For the text-containing cell, return its midpoint in (x, y) coordinate format. 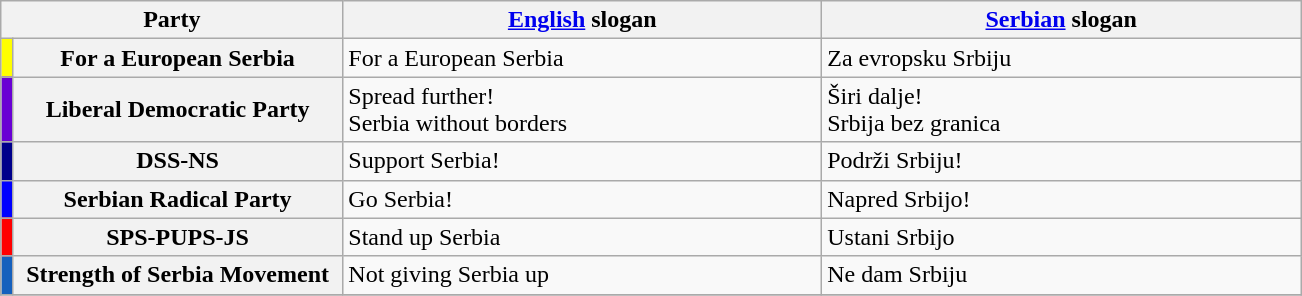
Ustani Srbijo (1062, 237)
DSS-NS (177, 161)
Stand up Serbia (582, 237)
Podrži Srbiju! (1062, 161)
Strength of Serbia Movement (177, 275)
Ne dam Srbiju (1062, 275)
Support Serbia! (582, 161)
SPS-PUPS-JS (177, 237)
Go Serbia! (582, 199)
Za evropsku Srbiju (1062, 58)
English slogan (582, 20)
Napred Srbijo! (1062, 199)
Liberal Democratic Party (177, 110)
Not giving Serbia up (582, 275)
Spread further!Serbia without borders (582, 110)
Serbian Radical Party (177, 199)
Širi dalje! Srbija bez granica (1062, 110)
Serbian slogan (1062, 20)
Party (172, 20)
